Output the (x, y) coordinate of the center of the cell containing the given text.  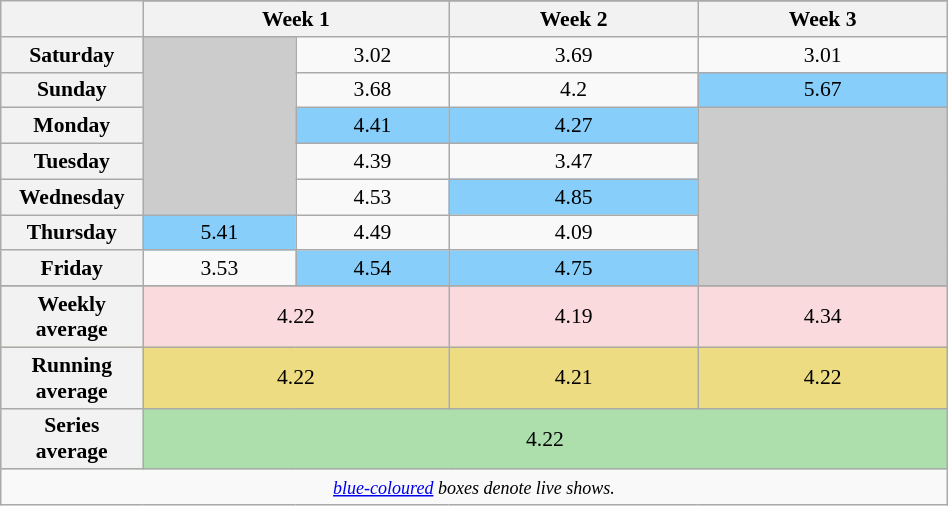
4.19 (574, 316)
Wednesday (72, 197)
Weekly average (72, 316)
Tuesday (72, 162)
3.68 (372, 90)
Series average (72, 438)
3.47 (574, 162)
4.34 (822, 316)
blue-coloured boxes denote live shows. (474, 488)
4.27 (574, 126)
Saturday (72, 55)
3.02 (372, 55)
5.41 (220, 233)
Sunday (72, 90)
Week 1 (296, 19)
Monday (72, 126)
Friday (72, 269)
4.53 (372, 197)
Week 3 (822, 19)
4.39 (372, 162)
4.75 (574, 269)
4.2 (574, 90)
4.41 (372, 126)
3.53 (220, 269)
4.09 (574, 233)
5.67 (822, 90)
4.54 (372, 269)
Running average (72, 378)
3.69 (574, 55)
4.85 (574, 197)
4.49 (372, 233)
4.21 (574, 378)
3.01 (822, 55)
Week 2 (574, 19)
Thursday (72, 233)
